Return [X, Y] of the center of cell containing provided text 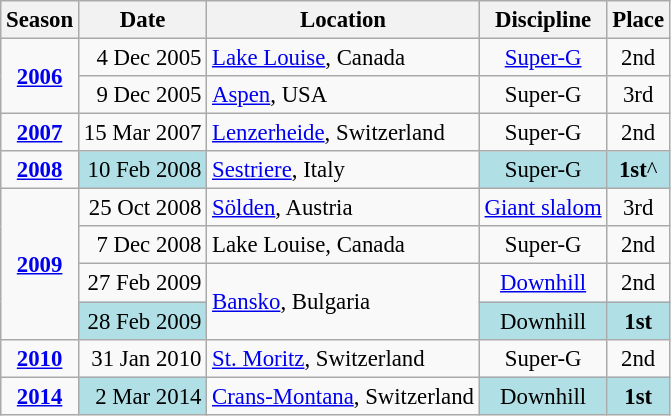
Giant slalom [543, 208]
St. Moritz, Switzerland [344, 358]
Bansko, Bulgaria [344, 302]
9 Dec 2005 [142, 95]
10 Feb 2008 [142, 170]
Discipline [543, 20]
2006 [40, 76]
15 Mar 2007 [142, 133]
Date [142, 20]
31 Jan 2010 [142, 358]
4 Dec 2005 [142, 58]
25 Oct 2008 [142, 208]
27 Feb 2009 [142, 283]
2010 [40, 358]
2014 [40, 396]
Sestriere, Italy [344, 170]
2009 [40, 264]
Aspen, USA [344, 95]
Lenzerheide, Switzerland [344, 133]
2008 [40, 170]
28 Feb 2009 [142, 321]
Location [344, 20]
2007 [40, 133]
Sölden, Austria [344, 208]
Place [638, 20]
2 Mar 2014 [142, 396]
Season [40, 20]
1st^ [638, 170]
7 Dec 2008 [142, 245]
Crans-Montana, Switzerland [344, 396]
